Search for the cell housing the specified text and yield its [x, y] center coordinate. 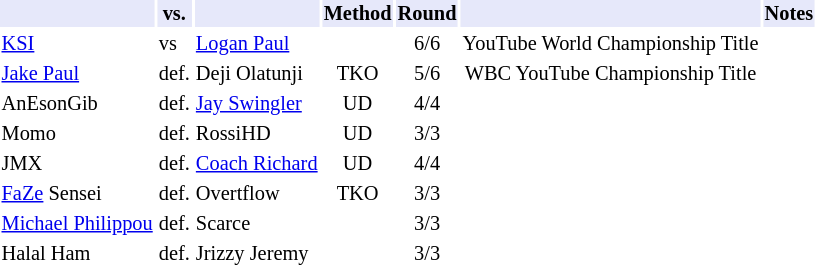
Momo [77, 134]
Coach Richard [256, 164]
FaZe Sensei [77, 194]
AnEsonGib [77, 104]
Michael Philippou [77, 224]
WBC YouTube Championship Title [610, 74]
6/6 [427, 44]
KSI [77, 44]
Deji Olatunji [256, 74]
Logan Paul [256, 44]
Jay Swingler [256, 104]
Jake Paul [77, 74]
Scarce [256, 224]
Round [427, 14]
5/6 [427, 74]
Notes [789, 14]
vs. [174, 14]
Method [358, 14]
Overtflow [256, 194]
vs [174, 44]
JMX [77, 164]
RossiHD [256, 134]
YouTube World Championship Title [610, 44]
